Return [x, y] of the center of cell containing provided text 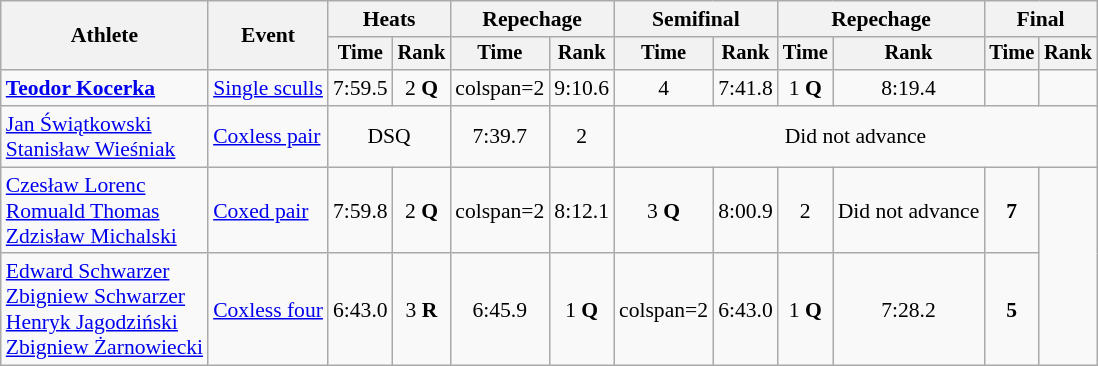
8:12.1 [582, 210]
3 Q [664, 210]
7 [1012, 210]
7:28.2 [909, 310]
8:00.9 [746, 210]
8:19.4 [909, 88]
Final [1040, 19]
Czesław LorencRomuald ThomasZdzisław Michalski [104, 210]
Athlete [104, 36]
6:45.9 [500, 310]
7:39.7 [500, 136]
Edward SchwarzerZbigniew SchwarzerHenryk JagodzińskiZbigniew Żarnowiecki [104, 310]
7:59.8 [360, 210]
Heats [389, 19]
Coxless pair [268, 136]
9:10.6 [582, 88]
Event [268, 36]
Jan ŚwiątkowskiStanisław Wieśniak [104, 136]
4 [664, 88]
7:41.8 [746, 88]
3 R [422, 310]
7:59.5 [360, 88]
Single sculls [268, 88]
DSQ [389, 136]
Semifinal [696, 19]
Coxed pair [268, 210]
Coxless four [268, 310]
5 [1012, 310]
Teodor Kocerka [104, 88]
